Search for the cell housing the specified text and yield its [x, y] center coordinate. 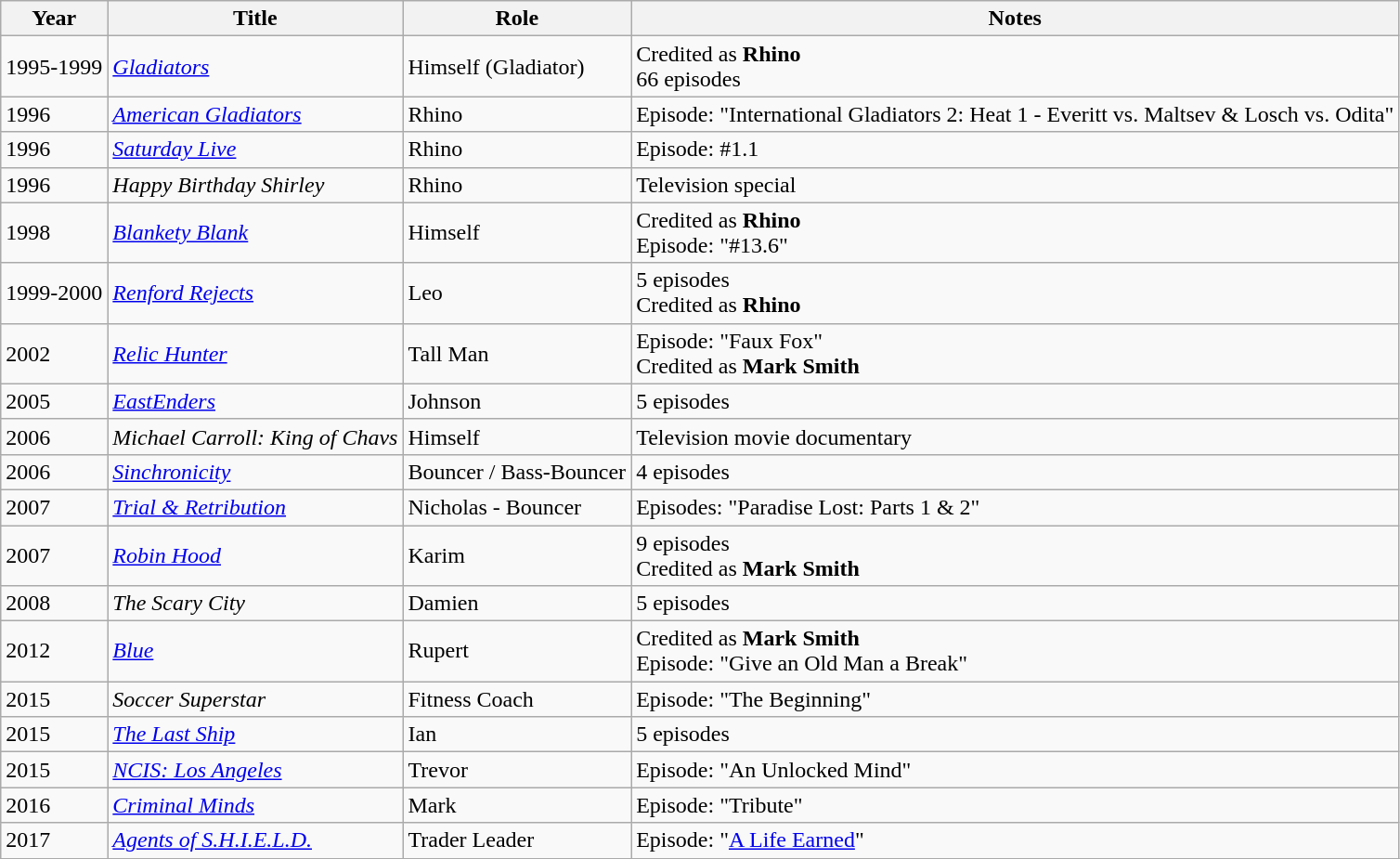
Episode: "An Unlocked Mind" [1016, 770]
Mark [517, 805]
2005 [54, 401]
Happy Birthday Shirley [255, 185]
9 episodesCredited as Mark Smith [1016, 555]
The Last Ship [255, 735]
Renford Rejects [255, 293]
Gladiators [255, 67]
Soccer Superstar [255, 699]
Episode: "International Gladiators 2: Heat 1 - Everitt vs. Maltsev & Losch vs. Odita" [1016, 114]
Role [517, 19]
The Scary City [255, 604]
Notes [1016, 19]
Robin Hood [255, 555]
Year [54, 19]
Episode: "A Life Earned" [1016, 840]
Saturday Live [255, 150]
EastEnders [255, 401]
Johnson [517, 401]
Himself (Gladiator) [517, 67]
Episode: "The Beginning" [1016, 699]
Damien [517, 604]
Relic Hunter [255, 353]
Credited as Mark SmithEpisode: "Give an Old Man a Break" [1016, 652]
Leo [517, 293]
Trader Leader [517, 840]
2016 [54, 805]
Trevor [517, 770]
2008 [54, 604]
American Gladiators [255, 114]
Nicholas - Bouncer [517, 507]
2012 [54, 652]
Television special [1016, 185]
Title [255, 19]
NCIS: Los Angeles [255, 770]
Criminal Minds [255, 805]
Bouncer / Bass-Bouncer [517, 472]
5 episodesCredited as Rhino [1016, 293]
Karim [517, 555]
Sinchronicity [255, 472]
1995-1999 [54, 67]
Michael Carroll: King of Chavs [255, 436]
2002 [54, 353]
Blankety Blank [255, 232]
Credited as Rhino66 episodes [1016, 67]
Credited as RhinoEpisode: "#13.6" [1016, 232]
Episode: "Faux Fox"Credited as Mark Smith [1016, 353]
2017 [54, 840]
Blue [255, 652]
Rupert [517, 652]
Ian [517, 735]
Episode: #1.1 [1016, 150]
Agents of S.H.I.E.L.D. [255, 840]
Television movie documentary [1016, 436]
Episodes: "Paradise Lost: Parts 1 & 2" [1016, 507]
Fitness Coach [517, 699]
1998 [54, 232]
1999-2000 [54, 293]
Episode: "Tribute" [1016, 805]
4 episodes [1016, 472]
Tall Man [517, 353]
Trial & Retribution [255, 507]
